Extract the [x, y] coordinate from the center of the cell holding the provided text.  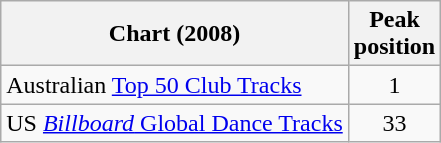
1 [394, 85]
US Billboard Global Dance Tracks [175, 123]
Chart (2008) [175, 34]
Australian Top 50 Club Tracks [175, 85]
33 [394, 123]
Peakposition [394, 34]
